Search for the cell housing the specified text and yield its [x, y] center coordinate. 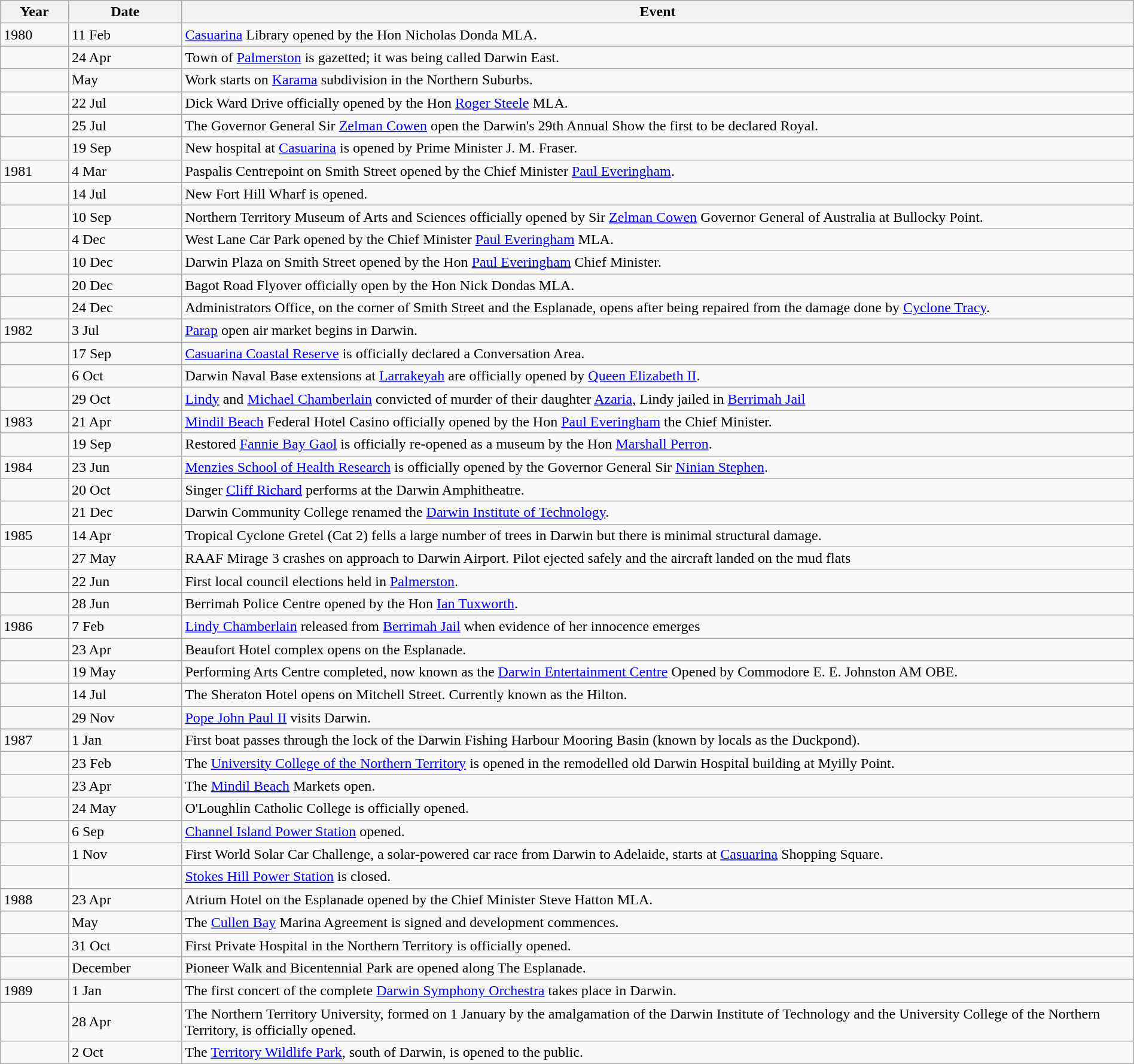
O'Loughlin Catholic College is officially opened. [658, 809]
First World Solar Car Challenge, a solar-powered car race from Darwin to Adelaide, starts at Casuarina Shopping Square. [658, 854]
Darwin Plaza on Smith Street opened by the Hon Paul Everingham Chief Minister. [658, 262]
Town of Palmerston is gazetted; it was being called Darwin East. [658, 57]
Dick Ward Drive officially opened by the Hon Roger Steele MLA. [658, 103]
4 Dec [124, 239]
The first concert of the complete Darwin Symphony Orchestra takes place in Darwin. [658, 990]
1983 [35, 422]
14 Apr [124, 535]
Bagot Road Flyover officially open by the Hon Nick Dondas MLA. [658, 285]
1985 [35, 535]
11 Feb [124, 35]
10 Sep [124, 217]
25 Jul [124, 126]
31 Oct [124, 945]
19 May [124, 672]
23 Jun [124, 467]
Singer Cliff Richard performs at the Darwin Amphitheatre. [658, 490]
24 Apr [124, 57]
1984 [35, 467]
Pope John Paul II visits Darwin. [658, 718]
Performing Arts Centre completed, now known as the Darwin Entertainment Centre Opened by Commodore E. E. Johnston AM OBE. [658, 672]
1980 [35, 35]
1987 [35, 740]
The University College of the Northern Territory is opened in the remodelled old Darwin Hospital building at Myilly Point. [658, 763]
Work starts on Karama subdivision in the Northern Suburbs. [658, 80]
Lindy and Michael Chamberlain convicted of murder of their daughter Azaria, Lindy jailed in Berrimah Jail [658, 399]
Mindil Beach Federal Hotel Casino officially opened by the Hon Paul Everingham the Chief Minister. [658, 422]
New Fort Hill Wharf is opened. [658, 194]
1989 [35, 990]
Casuarina Library opened by the Hon Nicholas Donda MLA. [658, 35]
Darwin Community College renamed the Darwin Institute of Technology. [658, 513]
The Governor General Sir Zelman Cowen open the Darwin's 29th Annual Show the first to be declared Royal. [658, 126]
Darwin Naval Base extensions at Larrakeyah are officially opened by Queen Elizabeth II. [658, 376]
20 Oct [124, 490]
Date [124, 12]
Stokes Hill Power Station is closed. [658, 877]
The Cullen Bay Marina Agreement is signed and development commences. [658, 922]
Berrimah Police Centre opened by the Hon Ian Tuxworth. [658, 603]
The Sheraton Hotel opens on Mitchell Street. Currently known as the Hilton. [658, 695]
New hospital at Casuarina is opened by Prime Minister J. M. Fraser. [658, 148]
29 Oct [124, 399]
28 Jun [124, 603]
21 Dec [124, 513]
17 Sep [124, 353]
Paspalis Centrepoint on Smith Street opened by the Chief Minister Paul Everingham. [658, 171]
Tropical Cyclone Gretel (Cat 2) fells a large number of trees in Darwin but there is minimal structural damage. [658, 535]
December [124, 968]
Northern Territory Museum of Arts and Sciences officially opened by Sir Zelman Cowen Governor General of Australia at Bullocky Point. [658, 217]
20 Dec [124, 285]
29 Nov [124, 718]
Casuarina Coastal Reserve is officially declared a Conversation Area. [658, 353]
22 Jun [124, 581]
Beaufort Hotel complex opens on the Esplanade. [658, 649]
Menzies School of Health Research is officially opened by the Governor General Sir Ninian Stephen. [658, 467]
First boat passes through the lock of the Darwin Fishing Harbour Mooring Basin (known by locals as the Duckpond). [658, 740]
First Private Hospital in the Northern Territory is officially opened. [658, 945]
Administrators Office, on the corner of Smith Street and the Esplanade, opens after being repaired from the damage done by Cyclone Tracy. [658, 308]
West Lane Car Park opened by the Chief Minister Paul Everingham MLA. [658, 239]
1981 [35, 171]
Channel Island Power Station opened. [658, 831]
Event [658, 12]
24 May [124, 809]
22 Jul [124, 103]
RAAF Mirage 3 crashes on approach to Darwin Airport. Pilot ejected safely and the aircraft landed on the mud flats [658, 558]
3 Jul [124, 331]
28 Apr [124, 1022]
The Mindil Beach Markets open. [658, 786]
First local council elections held in Palmerston. [658, 581]
1 Nov [124, 854]
6 Oct [124, 376]
Lindy Chamberlain released from Berrimah Jail when evidence of her innocence emerges [658, 626]
24 Dec [124, 308]
Year [35, 12]
6 Sep [124, 831]
The Territory Wildlife Park, south of Darwin, is opened to the public. [658, 1053]
4 Mar [124, 171]
1986 [35, 626]
1988 [35, 900]
21 Apr [124, 422]
27 May [124, 558]
23 Feb [124, 763]
Parap open air market begins in Darwin. [658, 331]
2 Oct [124, 1053]
Atrium Hotel on the Esplanade opened by the Chief Minister Steve Hatton MLA. [658, 900]
10 Dec [124, 262]
1982 [35, 331]
Pioneer Walk and Bicentennial Park are opened along The Esplanade. [658, 968]
Restored Fannie Bay Gaol is officially re-opened as a museum by the Hon Marshall Perron. [658, 444]
7 Feb [124, 626]
